From the cell containing the given text, extract its center point as [X, Y] coordinate. 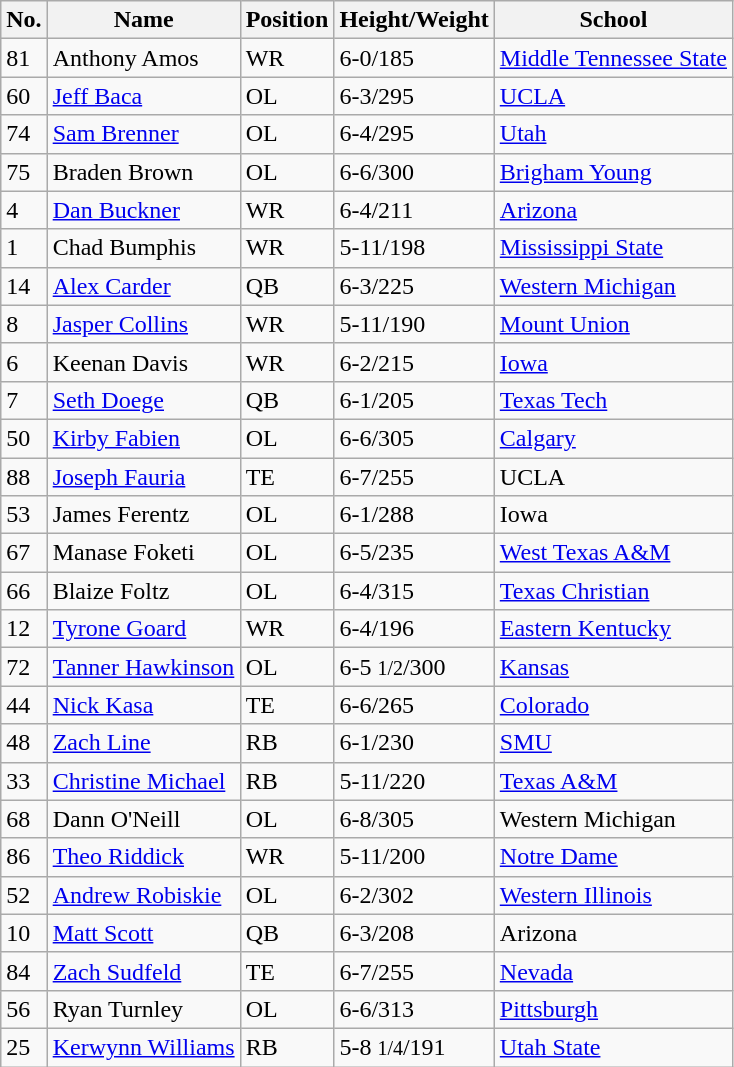
52 [24, 895]
Dan Buckner [144, 210]
Tanner Hawkinson [144, 667]
Jeff Baca [144, 96]
Position [287, 20]
25 [24, 1047]
Manase Foketi [144, 553]
6-3/225 [414, 286]
6-4/196 [414, 629]
6-6/313 [414, 1009]
No. [24, 20]
Utah [613, 134]
6-1/205 [414, 400]
Zach Line [144, 743]
Middle Tennessee State [613, 58]
Christine Michael [144, 781]
Blaize Foltz [144, 591]
Matt Scott [144, 933]
West Texas A&M [613, 553]
68 [24, 819]
Texas A&M [613, 781]
Tyrone Goard [144, 629]
Utah State [613, 1047]
Colorado [613, 705]
12 [24, 629]
5-11/220 [414, 781]
Mount Union [613, 324]
56 [24, 1009]
1 [24, 248]
Andrew Robiskie [144, 895]
4 [24, 210]
6-2/215 [414, 362]
Braden Brown [144, 172]
Mississippi State [613, 248]
6-4/315 [414, 591]
81 [24, 58]
Kansas [613, 667]
6-6/300 [414, 172]
Sam Brenner [144, 134]
6-5/235 [414, 553]
Texas Tech [613, 400]
School [613, 20]
Texas Christian [613, 591]
75 [24, 172]
Alex Carder [144, 286]
Notre Dame [613, 857]
Dann O'Neill [144, 819]
53 [24, 515]
72 [24, 667]
Ryan Turnley [144, 1009]
33 [24, 781]
Chad Bumphis [144, 248]
6-4/295 [414, 134]
Jasper Collins [144, 324]
Keenan Davis [144, 362]
Joseph Fauria [144, 477]
6-3/295 [414, 96]
67 [24, 553]
Zach Sudfeld [144, 971]
Brigham Young [613, 172]
6-1/288 [414, 515]
5-11/200 [414, 857]
Pittsburgh [613, 1009]
5-11/190 [414, 324]
44 [24, 705]
Calgary [613, 438]
74 [24, 134]
Nevada [613, 971]
50 [24, 438]
66 [24, 591]
88 [24, 477]
6-4/211 [414, 210]
6-3/208 [414, 933]
5-8 1/4/191 [414, 1047]
Height/Weight [414, 20]
Kerwynn Williams [144, 1047]
6-2/302 [414, 895]
48 [24, 743]
James Ferentz [144, 515]
86 [24, 857]
6-5 1/2/300 [414, 667]
SMU [613, 743]
5-11/198 [414, 248]
Western Illinois [613, 895]
14 [24, 286]
60 [24, 96]
Seth Doege [144, 400]
Anthony Amos [144, 58]
6-6/265 [414, 705]
10 [24, 933]
84 [24, 971]
6-6/305 [414, 438]
Name [144, 20]
7 [24, 400]
6 [24, 362]
8 [24, 324]
Theo Riddick [144, 857]
Nick Kasa [144, 705]
Eastern Kentucky [613, 629]
6-1/230 [414, 743]
6-8/305 [414, 819]
6-0/185 [414, 58]
Kirby Fabien [144, 438]
